Scan for the cell matching the given text and deliver its [x, y] coordinate at center. 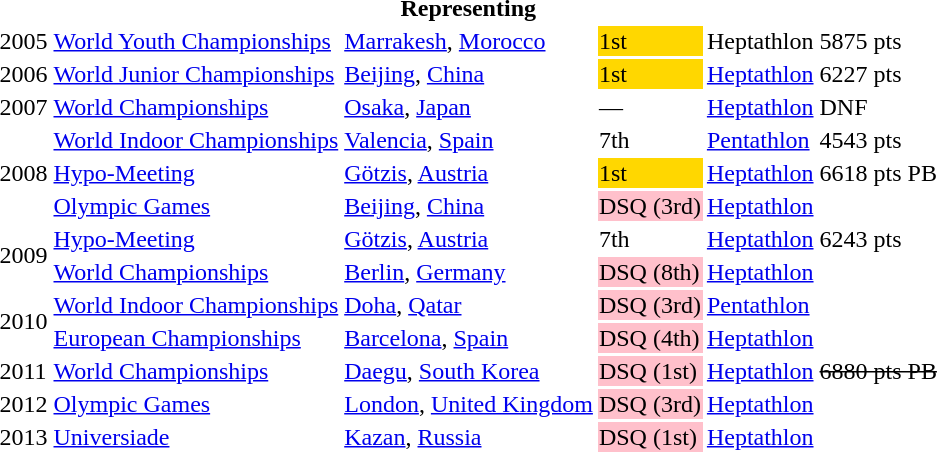
DSQ (8th) [650, 272]
— [650, 107]
Osaka, Japan [469, 107]
Berlin, Germany [469, 272]
DSQ (4th) [650, 338]
World Junior Championships [196, 74]
Doha, Qatar [469, 305]
World Youth Championships [196, 41]
Barcelona, Spain [469, 338]
London, United Kingdom [469, 404]
European Championships [196, 338]
Kazan, Russia [469, 437]
Valencia, Spain [469, 140]
Daegu, South Korea [469, 371]
Marrakesh, Morocco [469, 41]
Universiade [196, 437]
